For the text-containing cell, return its midpoint in [x, y] coordinate format. 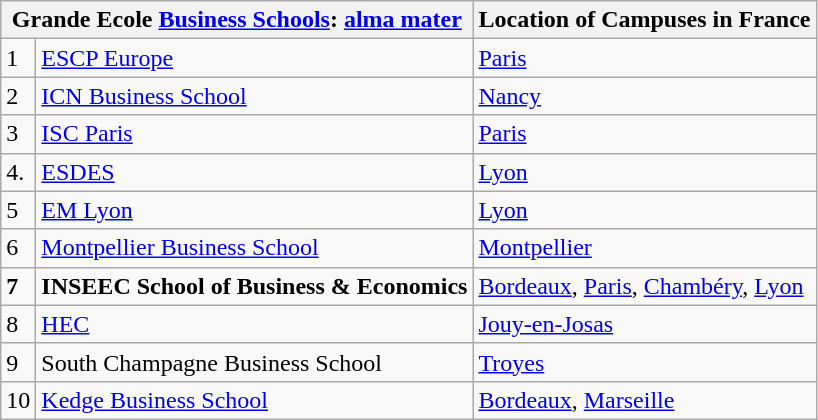
4. [18, 172]
ESCP Europe [254, 58]
10 [18, 400]
Grande Ecole Business Schools: alma mater [237, 20]
9 [18, 362]
Location of Campuses in France [644, 20]
ICN Business School [254, 96]
Bordeaux, Marseille [644, 400]
Kedge Business School [254, 400]
INSEEC School of Business & Economics [254, 286]
1 [18, 58]
South Champagne Business School [254, 362]
Troyes [644, 362]
Montpellier Business School [254, 248]
ESDES [254, 172]
Nancy [644, 96]
EM Lyon [254, 210]
ISC Paris [254, 134]
6 [18, 248]
HEC [254, 324]
2 [18, 96]
Jouy-en-Josas [644, 324]
Bordeaux, Paris, Chambéry, Lyon [644, 286]
7 [18, 286]
8 [18, 324]
3 [18, 134]
5 [18, 210]
Montpellier [644, 248]
